Output the (X, Y) coordinate of the center of the cell containing the given text.  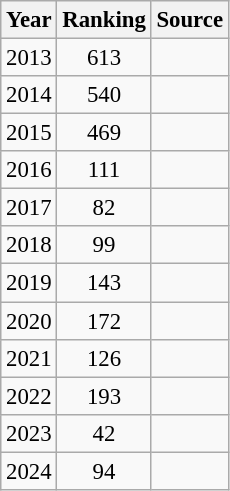
613 (104, 58)
2013 (29, 58)
2021 (29, 358)
99 (104, 245)
82 (104, 208)
193 (104, 396)
2022 (29, 396)
143 (104, 283)
2024 (29, 471)
2018 (29, 245)
126 (104, 358)
Ranking (104, 20)
94 (104, 471)
469 (104, 133)
172 (104, 321)
42 (104, 433)
2017 (29, 208)
540 (104, 95)
Year (29, 20)
2023 (29, 433)
Source (190, 20)
111 (104, 170)
2019 (29, 283)
2020 (29, 321)
2015 (29, 133)
2014 (29, 95)
2016 (29, 170)
